Find where the given text appears and provide that cell's center as (x, y) coordinate. 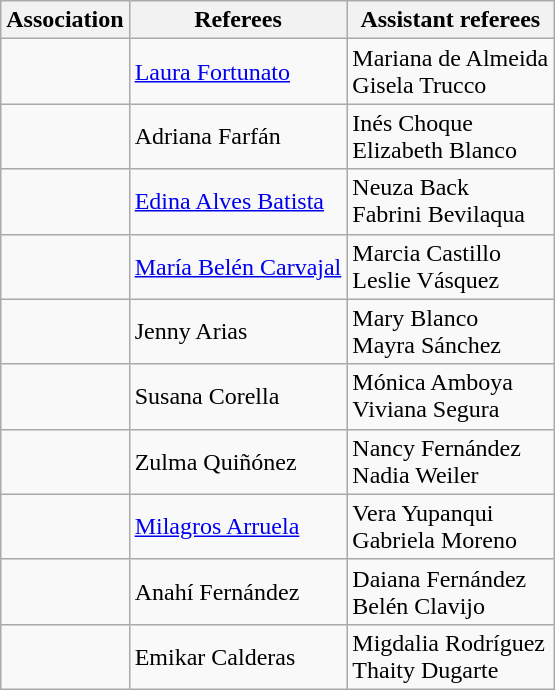
Mónica AmboyaViviana Segura (450, 396)
Neuza BackFabrini Bevilaqua (450, 202)
Assistant referees (450, 20)
Zulma Quiñónez (238, 462)
Vera YupanquiGabriela Moreno (450, 526)
Anahí Fernández (238, 592)
Emikar Calderas (238, 656)
Mary BlancoMayra Sánchez (450, 332)
Marcia CastilloLeslie Vásquez (450, 266)
Referees (238, 20)
Jenny Arias (238, 332)
Adriana Farfán (238, 136)
María Belén Carvajal (238, 266)
Laura Fortunato (238, 72)
Mariana de AlmeidaGisela Trucco (450, 72)
Nancy FernándezNadia Weiler (450, 462)
Susana Corella (238, 396)
Edina Alves Batista (238, 202)
Migdalia RodríguezThaity Dugarte (450, 656)
Association (65, 20)
Milagros Arruela (238, 526)
Inés ChoqueElizabeth Blanco (450, 136)
Daiana FernándezBelén Clavijo (450, 592)
